Return the [x, y] coordinate for the center point of the cell that contains the specified text.  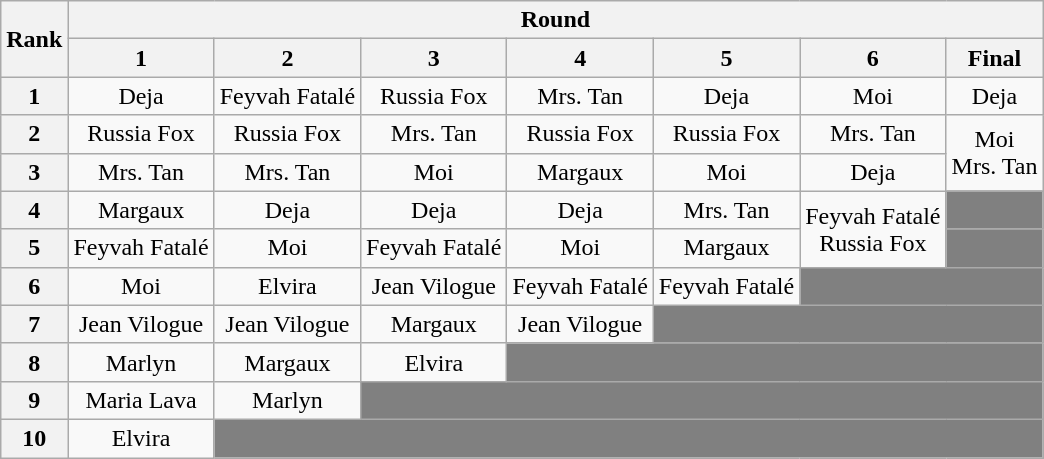
10 [34, 438]
Feyvah FataléRussia Fox [873, 229]
Final [994, 58]
Rank [34, 39]
7 [34, 324]
Maria Lava [141, 400]
9 [34, 400]
MoiMrs. Tan [994, 153]
8 [34, 362]
Round [556, 20]
